Extract the (x, y) coordinate from the center of the cell holding the provided text.  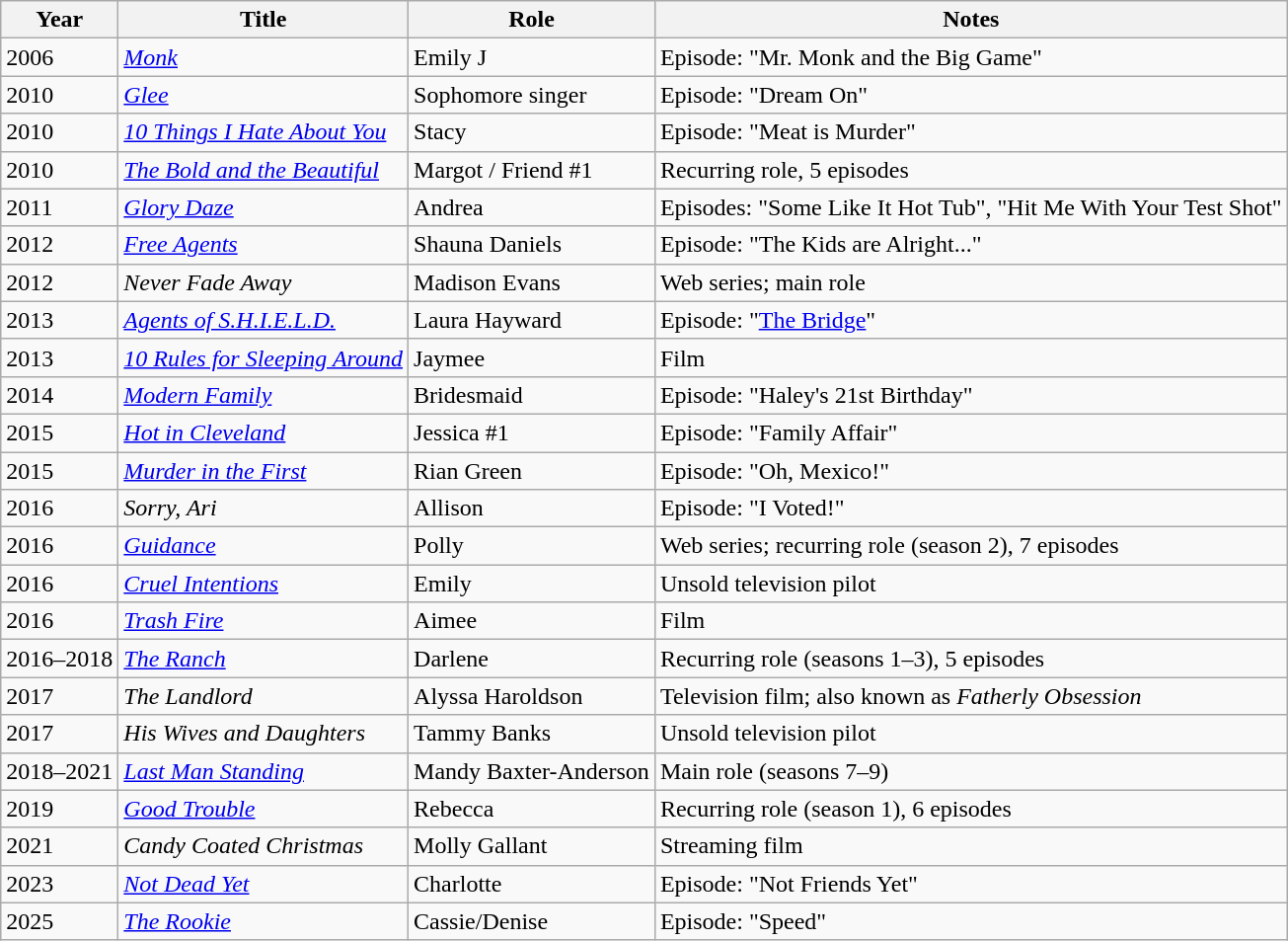
Episode: "Oh, Mexico!" (971, 471)
Trash Fire (264, 621)
Aimee (532, 621)
Margot / Friend #1 (532, 170)
Glee (264, 95)
Good Trouble (264, 809)
Television film; also known as Fatherly Obsession (971, 696)
The Rookie (264, 921)
Emily J (532, 57)
Rian Green (532, 471)
2025 (59, 921)
Episode: "Mr. Monk and the Big Game" (971, 57)
Emily (532, 584)
Role (532, 20)
Not Dead Yet (264, 884)
2019 (59, 809)
2021 (59, 846)
Modern Family (264, 395)
Year (59, 20)
The Bold and the Beautiful (264, 170)
Madison Evans (532, 282)
Notes (971, 20)
Candy Coated Christmas (264, 846)
Allison (532, 509)
Darlene (532, 659)
His Wives and Daughters (264, 734)
Episode: "Haley's 21st Birthday" (971, 395)
Rebecca (532, 809)
Shauna Daniels (532, 245)
2011 (59, 207)
Alyssa Haroldson (532, 696)
Jessica #1 (532, 432)
10 Rules for Sleeping Around (264, 357)
Murder in the First (264, 471)
Episode: "Meat is Murder" (971, 132)
Sorry, Ari (264, 509)
2016–2018 (59, 659)
Episode: "Dream On" (971, 95)
Guidance (264, 546)
Stacy (532, 132)
2006 (59, 57)
Never Fade Away (264, 282)
Monk (264, 57)
Title (264, 20)
Recurring role, 5 episodes (971, 170)
Bridesmaid (532, 395)
Cruel Intentions (264, 584)
Web series; recurring role (season 2), 7 episodes (971, 546)
The Landlord (264, 696)
10 Things I Hate About You (264, 132)
Episode: "Not Friends Yet" (971, 884)
Streaming film (971, 846)
Episode: "Speed" (971, 921)
Episode: "The Kids are Alright..." (971, 245)
Free Agents (264, 245)
2023 (59, 884)
Episode: "The Bridge" (971, 320)
Episode: "Family Affair" (971, 432)
Recurring role (season 1), 6 episodes (971, 809)
Andrea (532, 207)
Main role (seasons 7–9) (971, 771)
Hot in Cleveland (264, 432)
Molly Gallant (532, 846)
Last Man Standing (264, 771)
Glory Daze (264, 207)
Charlotte (532, 884)
Polly (532, 546)
Recurring role (seasons 1–3), 5 episodes (971, 659)
Mandy Baxter-Anderson (532, 771)
Laura Hayward (532, 320)
Cassie/Denise (532, 921)
Episode: "I Voted!" (971, 509)
The Ranch (264, 659)
2014 (59, 395)
2018–2021 (59, 771)
Web series; main role (971, 282)
Episodes: "Some Like It Hot Tub", "Hit Me With Your Test Shot" (971, 207)
Agents of S.H.I.E.L.D. (264, 320)
Jaymee (532, 357)
Sophomore singer (532, 95)
Tammy Banks (532, 734)
